From the cell containing the given text, extract its center point as (X, Y) coordinate. 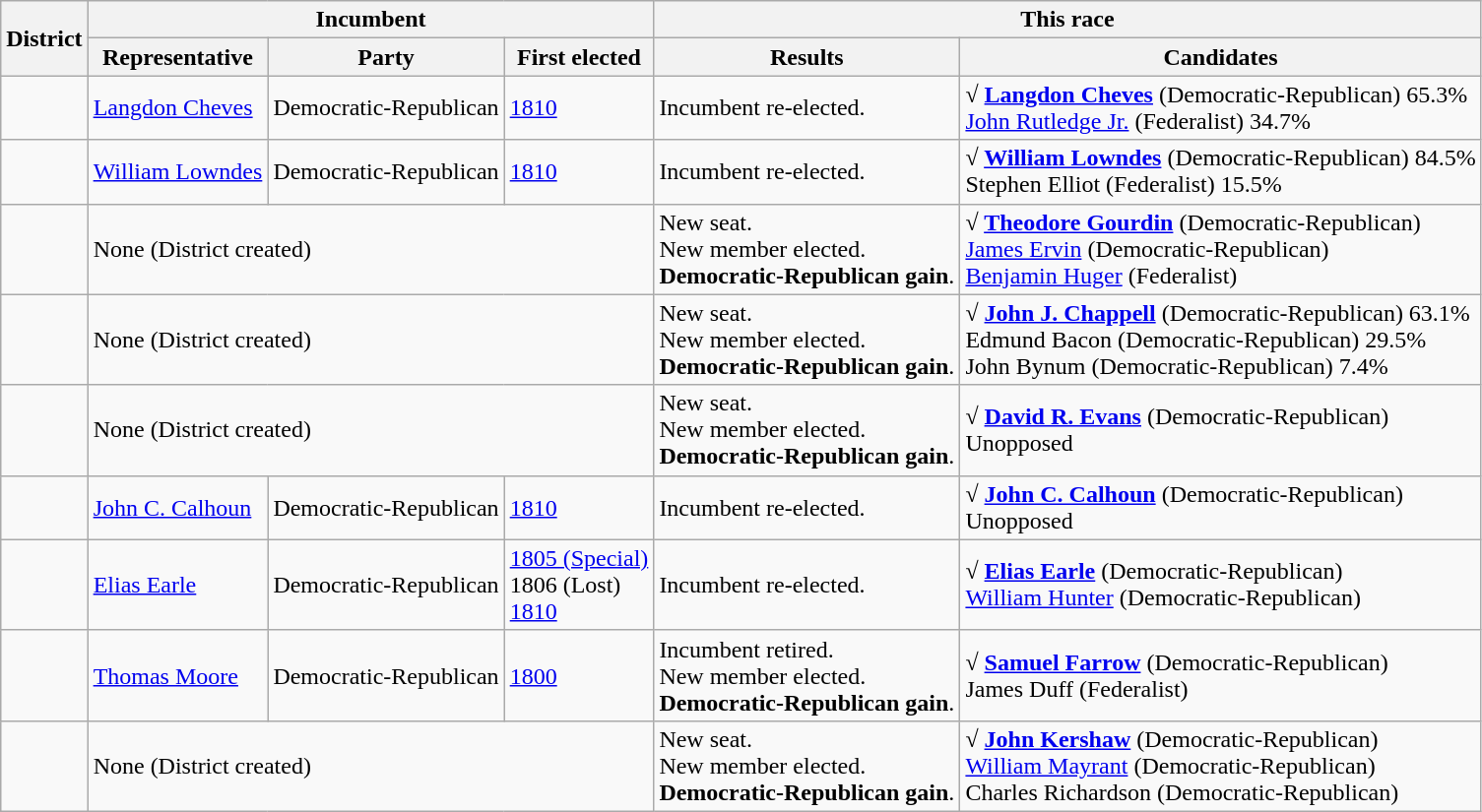
First elected (579, 57)
√ John J. Chappell (Democratic-Republican) 63.1%Edmund Bacon (Democratic-Republican) 29.5%John Bynum (Democratic-Republican) 7.4% (1221, 340)
This race (1067, 20)
√ Elias Earle (Democratic-Republican)William Hunter (Democratic-Republican) (1221, 585)
Results (807, 57)
Incumbent (370, 20)
John C. Calhoun (177, 508)
√ John C. Calhoun (Democratic-Republican)Unopposed (1221, 508)
District (44, 38)
√ David R. Evans (Democratic-Republican)Unopposed (1221, 430)
1805 (Special)1806 (Lost)1810 (579, 585)
√ Langdon Cheves (Democratic-Republican) 65.3%John Rutledge Jr. (Federalist) 34.7% (1221, 108)
√ Samuel Farrow (Democratic-Republican)James Duff (Federalist) (1221, 675)
1800 (579, 675)
√ Theodore Gourdin (Democratic-Republican)James Ervin (Democratic-Republican)Benjamin Huger (Federalist) (1221, 249)
William Lowndes (177, 171)
Elias Earle (177, 585)
Party (386, 57)
√ William Lowndes (Democratic-Republican) 84.5%Stephen Elliot (Federalist) 15.5% (1221, 171)
Representative (177, 57)
Langdon Cheves (177, 108)
Candidates (1221, 57)
√ John Kershaw (Democratic-Republican)William Mayrant (Democratic-Republican)Charles Richardson (Democratic-Republican) (1221, 766)
Incumbent retired.New member elected.Democratic-Republican gain. (807, 675)
Thomas Moore (177, 675)
